Identify which cell holds the provided text, then report its [X, Y] central coordinate. 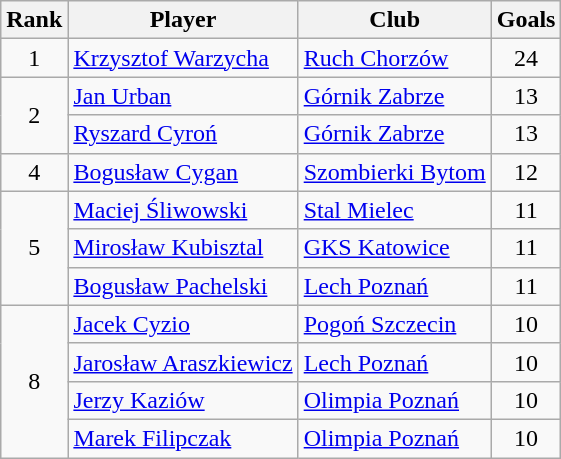
Jarosław Araszkiewicz [183, 362]
Club [394, 20]
Rank [34, 20]
Krzysztof Warzycha [183, 58]
8 [34, 381]
2 [34, 115]
12 [526, 172]
Bogusław Pachelski [183, 286]
Marek Filipczak [183, 438]
24 [526, 58]
1 [34, 58]
4 [34, 172]
Stal Mielec [394, 210]
Szombierki Bytom [394, 172]
5 [34, 248]
GKS Katowice [394, 248]
Goals [526, 20]
Player [183, 20]
Jacek Cyzio [183, 324]
Pogoń Szczecin [394, 324]
Ruch Chorzów [394, 58]
Jan Urban [183, 96]
Jerzy Kaziów [183, 400]
Mirosław Kubisztal [183, 248]
Ryszard Cyroń [183, 134]
Maciej Śliwowski [183, 210]
Bogusław Cygan [183, 172]
